Locate the cell with the specified text and output its [x, y] center coordinate. 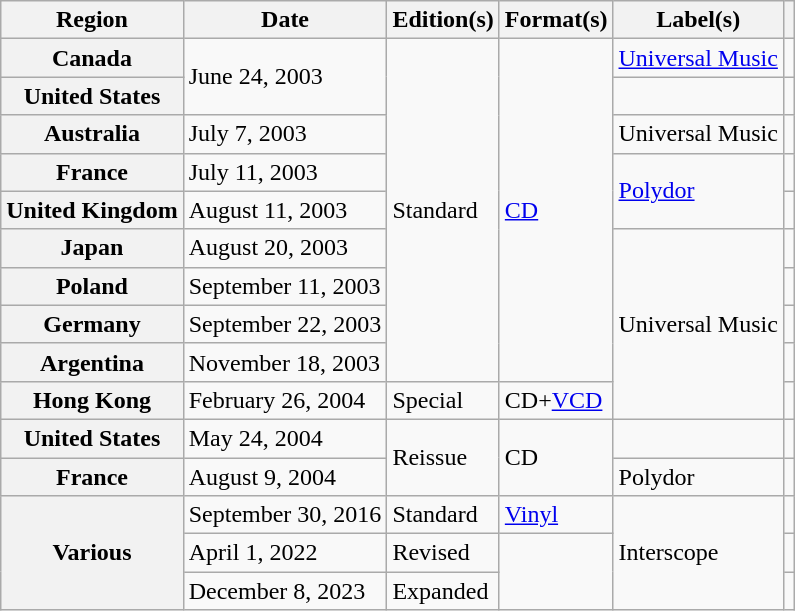
August 11, 2003 [285, 210]
Edition(s) [443, 20]
Expanded [443, 591]
August 9, 2004 [285, 477]
Interscope [698, 553]
September 30, 2016 [285, 515]
Argentina [92, 362]
Reissue [443, 457]
Format(s) [556, 20]
December 8, 2023 [285, 591]
Poland [92, 286]
Special [443, 400]
November 18, 2003 [285, 362]
July 7, 2003 [285, 134]
September 11, 2003 [285, 286]
July 11, 2003 [285, 172]
Canada [92, 58]
Australia [92, 134]
September 22, 2003 [285, 324]
Various [92, 553]
Region [92, 20]
Germany [92, 324]
February 26, 2004 [285, 400]
CD+VCD [556, 400]
August 20, 2003 [285, 248]
United Kingdom [92, 210]
Revised [443, 553]
June 24, 2003 [285, 77]
Hong Kong [92, 400]
May 24, 2004 [285, 438]
April 1, 2022 [285, 553]
Label(s) [698, 20]
Japan [92, 248]
Date [285, 20]
Vinyl [556, 515]
